Search for the cell housing the specified text and yield its (x, y) center coordinate. 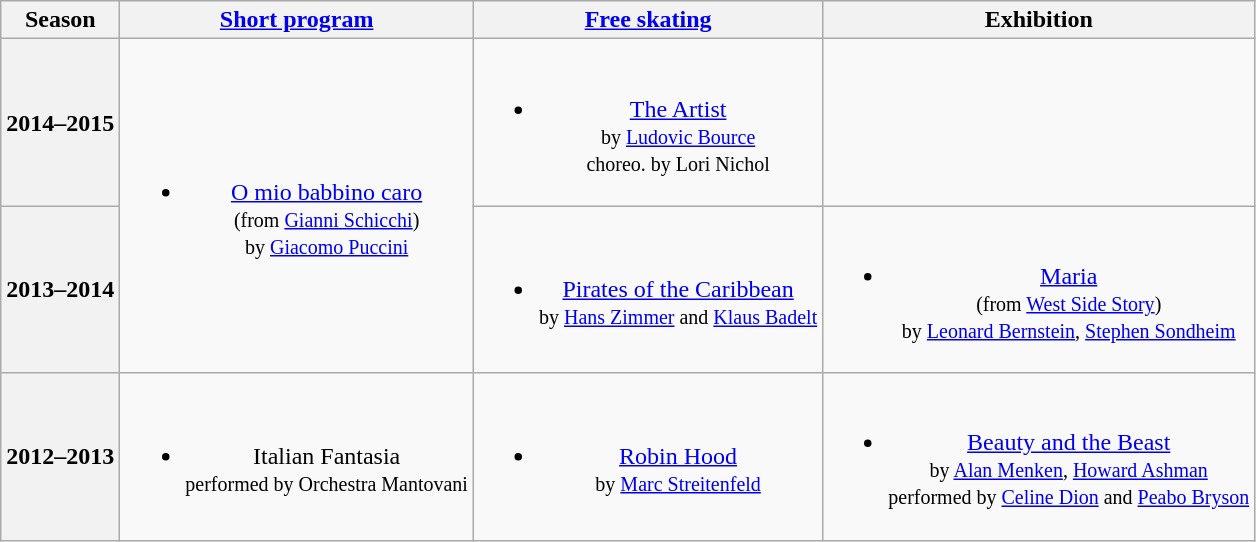
Free skating (648, 20)
2013–2014 (60, 290)
Beauty and the Beast by Alan Menken, Howard Ashman performed by Celine Dion and Peabo Bryson (1039, 456)
2012–2013 (60, 456)
2014–2015 (60, 122)
Maria (from West Side Story) by Leonard Bernstein, Stephen Sondheim (1039, 290)
Pirates of the Caribbean by Hans Zimmer and Klaus Badelt (648, 290)
Short program (297, 20)
Exhibition (1039, 20)
Season (60, 20)
The Artist by Ludovic Bource choreo. by Lori Nichol (648, 122)
O mio babbino caro (from Gianni Schicchi) by Giacomo Puccini (297, 206)
Robin Hood by Marc Streitenfeld (648, 456)
Italian Fantasia performed by Orchestra Mantovani (297, 456)
